Output the [X, Y] coordinate of the center of the cell containing the given text.  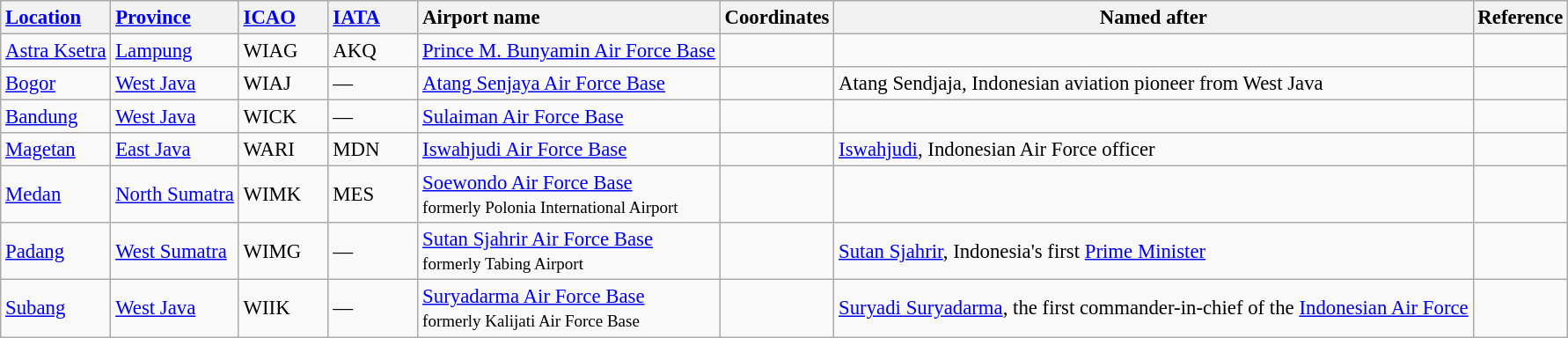
MES [373, 195]
Bandung [56, 117]
WIAG [283, 51]
WICK [283, 117]
Subang [56, 308]
Atang Senjaya Air Force Base [568, 84]
WIAJ [283, 84]
WARI [283, 150]
Province [174, 18]
North Sumatra [174, 195]
Padang [56, 252]
ICAO [283, 18]
West Sumatra [174, 252]
Astra Ksetra [56, 51]
Prince M. Bunyamin Air Force Base [568, 51]
Reference [1520, 18]
Location [56, 18]
Magetan [56, 150]
Sutan Sjahrir Air Force Baseformerly Tabing Airport [568, 252]
WIMG [283, 252]
IATA [373, 18]
Suryadi Suryadarma, the first commander-in-chief of the Indonesian Air Force [1154, 308]
East Java [174, 150]
WIMK [283, 195]
Sutan Sjahrir, Indonesia's first Prime Minister [1154, 252]
Airport name [568, 18]
Named after [1154, 18]
Sulaiman Air Force Base [568, 117]
Iswahjudi, Indonesian Air Force officer [1154, 150]
MDN [373, 150]
Atang Sendjaja, Indonesian aviation pioneer from West Java [1154, 84]
Soewondo Air Force Baseformerly Polonia International Airport [568, 195]
Bogor [56, 84]
AKQ [373, 51]
Suryadarma Air Force Baseformerly Kalijati Air Force Base [568, 308]
Medan [56, 195]
Lampung [174, 51]
WIIK [283, 308]
Iswahjudi Air Force Base [568, 150]
Coordinates [777, 18]
